Return (X, Y) of the center of cell containing provided text 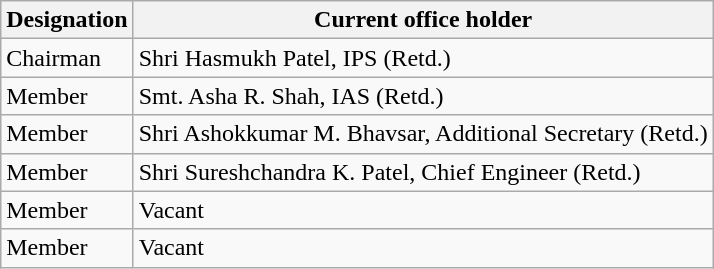
Designation (67, 20)
Shri Ashokkumar M. Bhavsar, Additional Secretary (Retd.) (423, 134)
Chairman (67, 58)
Shri Sureshchandra K. Patel, Chief Engineer (Retd.) (423, 172)
Shri Hasmukh Patel, IPS (Retd.) (423, 58)
Current office holder (423, 20)
Smt. Asha R. Shah, IAS (Retd.) (423, 96)
